Pinpoint the cell where the given text exists, returning its [x, y] midpoint coordinate. 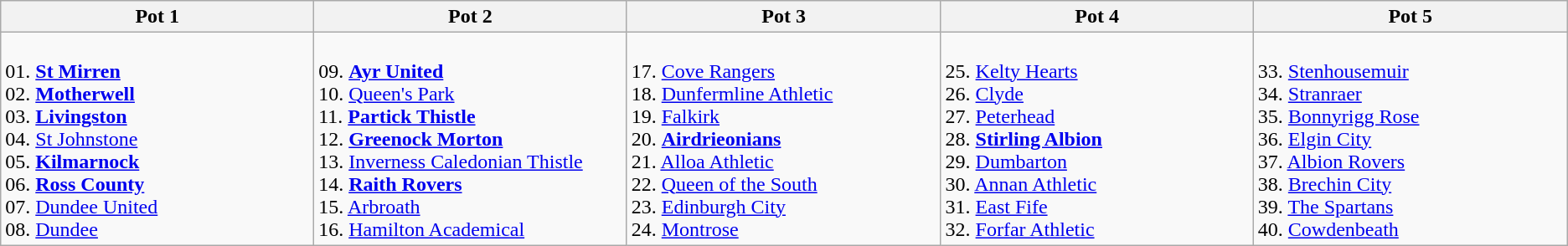
Pot 3 [784, 17]
17. Cove Rangers 18. Dunfermline Athletic 19. Falkirk 20. Airdrieonians 21. Alloa Athletic 22. Queen of the South 23. Edinburgh City 24. Montrose [784, 139]
Pot 5 [1411, 17]
Pot 1 [157, 17]
Pot 4 [1097, 17]
33. Stenhousemuir 34. Stranraer 35. Bonnyrigg Rose 36. Elgin City 37. Albion Rovers 38. Brechin City 39. The Spartans 40. Cowdenbeath [1411, 139]
Pot 2 [471, 17]
25. Kelty Hearts 26. Clyde 27. Peterhead 28. Stirling Albion 29. Dumbarton 30. Annan Athletic 31. East Fife 32. Forfar Athletic [1097, 139]
01. St Mirren 02. Motherwell 03. Livingston 04. St Johnstone 05. Kilmarnock 06. Ross County 07. Dundee United 08. Dundee [157, 139]
